Extract the (X, Y) coordinate from the center of the cell holding the provided text.  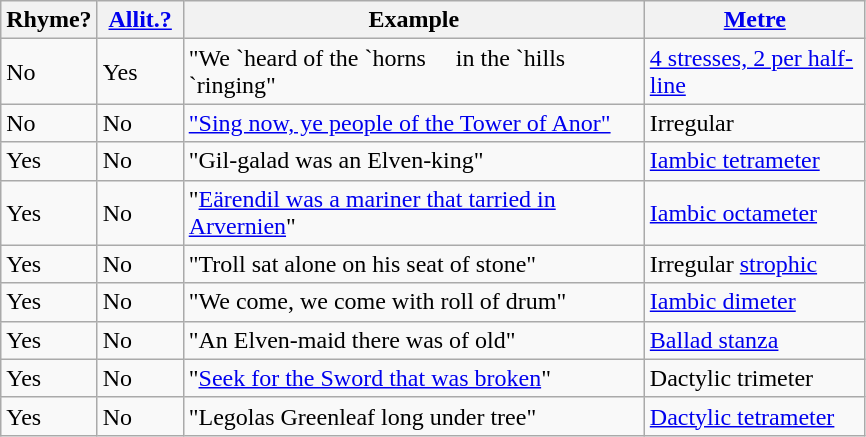
Irregular (754, 123)
"Troll sat alone on his seat of stone" (414, 264)
Irregular strophic (754, 264)
Dactylic trimeter (754, 378)
"Seek for the Sword that was broken" (414, 378)
Metre (754, 20)
Dactylic tetrameter (754, 416)
4 stresses, 2 per half-line (754, 72)
"Sing now, ye people of the Tower of Anor" (414, 123)
Allit.? (140, 20)
"Eärendil was a mariner that tarried in Arvernien" (414, 212)
"We come, we come with roll of drum" (414, 302)
Iambic octameter (754, 212)
"Gil-galad was an Elven-king" (414, 161)
Rhyme? (49, 20)
"An Elven-maid there was of old" (414, 340)
"We `heard of the `horns in the `hills `ringing" (414, 72)
Ballad stanza (754, 340)
Iambic dimeter (754, 302)
Example (414, 20)
"Legolas Greenleaf long under tree" (414, 416)
Iambic tetrameter (754, 161)
